From the cell containing the given text, extract its center point as [x, y] coordinate. 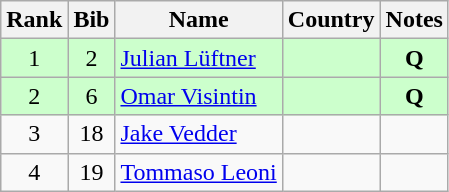
Julian Lüftner [198, 58]
19 [92, 172]
Name [198, 20]
6 [92, 96]
1 [34, 58]
3 [34, 134]
Tommaso Leoni [198, 172]
Jake Vedder [198, 134]
Rank [34, 20]
Omar Visintin [198, 96]
4 [34, 172]
18 [92, 134]
Country [331, 20]
Notes [414, 20]
Bib [92, 20]
